Identify which cell holds the provided text, then report its (x, y) central coordinate. 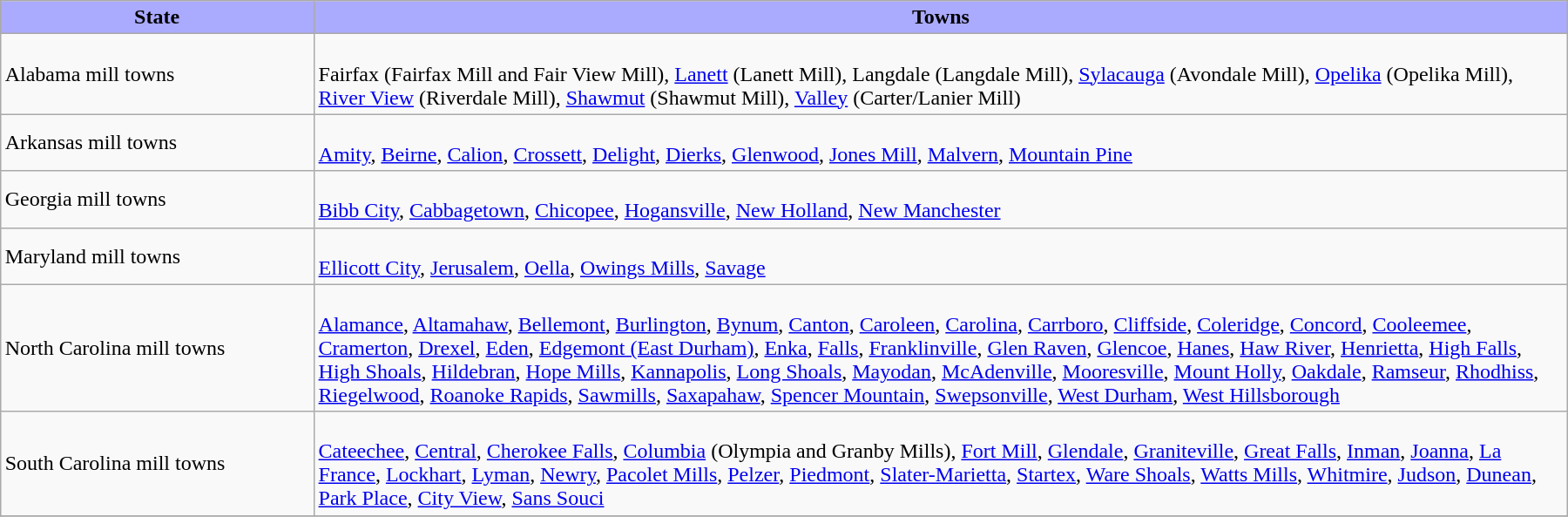
Arkansas mill towns (157, 143)
Bibb City, Cabbagetown, Chicopee, Hogansville, New Holland, New Manchester (941, 199)
Towns (941, 17)
State (157, 17)
Ellicott City, Jerusalem, Oella, Owings Mills, Savage (941, 256)
South Carolina mill towns (157, 464)
Georgia mill towns (157, 199)
Amity, Beirne, Calion, Crossett, Delight, Dierks, Glenwood, Jones Mill, Malvern, Mountain Pine (941, 143)
Alabama mill towns (157, 74)
Maryland mill towns (157, 256)
North Carolina mill towns (157, 348)
